Pinpoint the cell where the given text exists, returning its (x, y) midpoint coordinate. 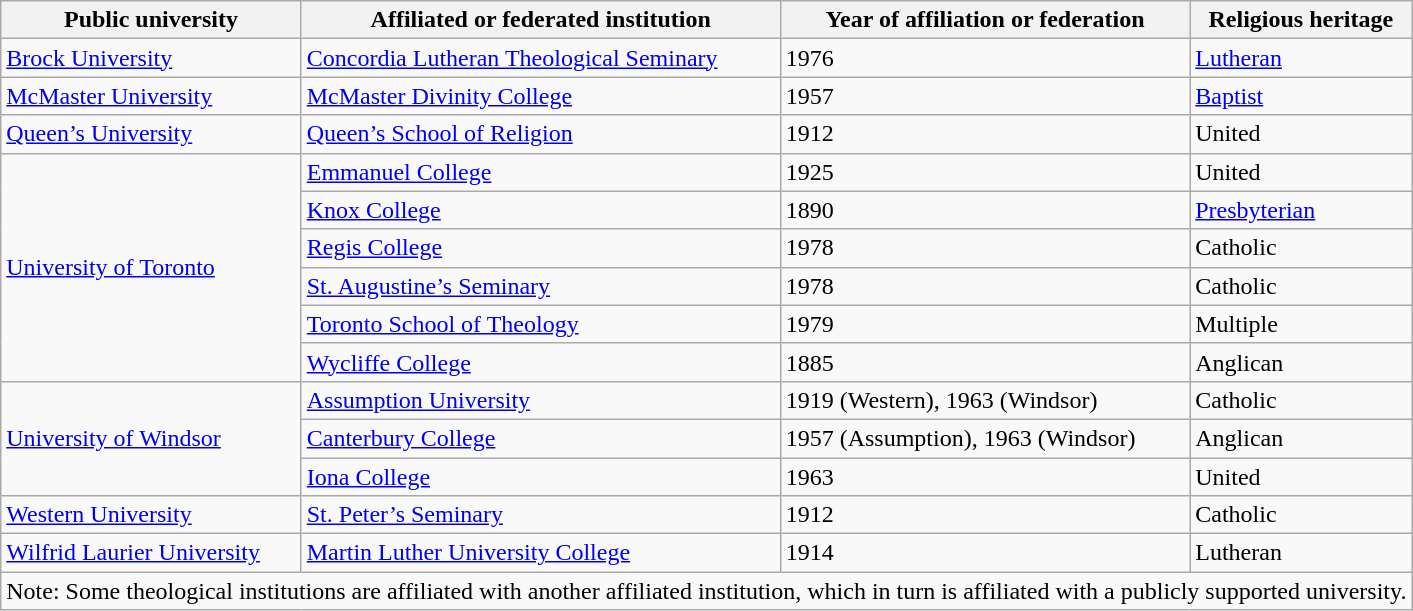
McMaster University (151, 96)
Toronto School of Theology (540, 324)
Queen’s School of Religion (540, 134)
1976 (985, 58)
Concordia Lutheran Theological Seminary (540, 58)
University of Toronto (151, 267)
Year of affiliation or federation (985, 20)
Emmanuel College (540, 172)
Wilfrid Laurier University (151, 553)
Canterbury College (540, 438)
1925 (985, 172)
St. Peter’s Seminary (540, 515)
1963 (985, 477)
Regis College (540, 248)
Multiple (1301, 324)
Martin Luther University College (540, 553)
Queen’s University (151, 134)
Affiliated or federated institution (540, 20)
Presbyterian (1301, 210)
1885 (985, 362)
1919 (Western), 1963 (Windsor) (985, 400)
1914 (985, 553)
Knox College (540, 210)
Baptist (1301, 96)
Western University (151, 515)
1890 (985, 210)
1957 (Assumption), 1963 (Windsor) (985, 438)
1957 (985, 96)
Iona College (540, 477)
St. Augustine’s Seminary (540, 286)
Religious heritage (1301, 20)
Wycliffe College (540, 362)
1979 (985, 324)
McMaster Divinity College (540, 96)
University of Windsor (151, 438)
Brock University (151, 58)
Assumption University (540, 400)
Public university (151, 20)
